Return the (x, y) coordinate for the center point of the cell that contains the specified text.  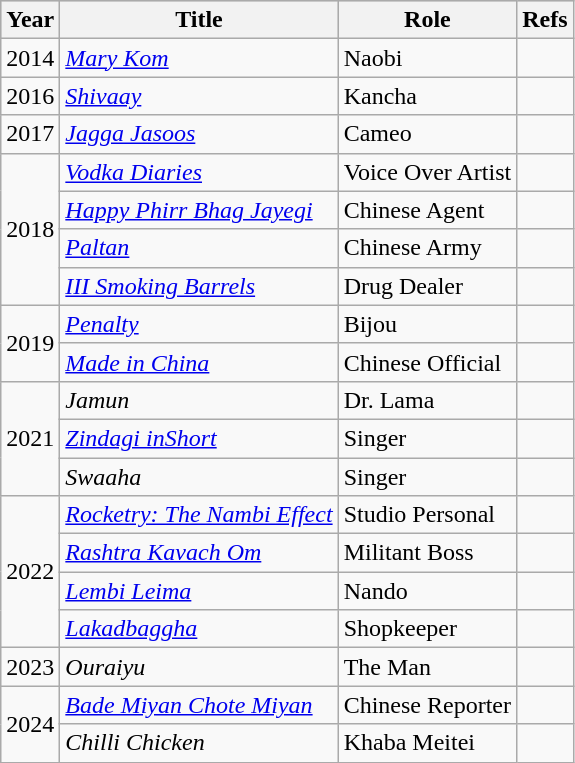
Ouraiyu (199, 667)
Kancha (428, 96)
Bade Miyan Chote Miyan (199, 705)
Nando (428, 591)
2022 (30, 572)
Made in China (199, 362)
III Smoking Barrels (199, 286)
Lembi Leima (199, 591)
2021 (30, 438)
Rocketry: The Nambi Effect (199, 515)
Penalty (199, 324)
Role (428, 20)
Khaba Meitei (428, 743)
Paltan (199, 248)
2016 (30, 96)
Chilli Chicken (199, 743)
Drug Dealer (428, 286)
Chinese Agent (428, 210)
2018 (30, 229)
Shopkeeper (428, 629)
Chinese Reporter (428, 705)
Title (199, 20)
Zindagi inShort (199, 438)
Shivaay (199, 96)
Cameo (428, 134)
Naobi (428, 58)
Swaaha (199, 477)
Rashtra Kavach Om (199, 553)
Studio Personal (428, 515)
Happy Phirr Bhag Jayegi (199, 210)
Dr. Lama (428, 400)
Militant Boss (428, 553)
2014 (30, 58)
Chinese Army (428, 248)
Chinese Official (428, 362)
2023 (30, 667)
Year (30, 20)
Vodka Diaries (199, 172)
Bijou (428, 324)
2024 (30, 724)
Refs (545, 20)
Jagga Jasoos (199, 134)
2017 (30, 134)
Jamun (199, 400)
2019 (30, 343)
The Man (428, 667)
Voice Over Artist (428, 172)
Mary Kom (199, 58)
Lakadbaggha (199, 629)
